Pinpoint the cell where the given text exists, returning its [X, Y] midpoint coordinate. 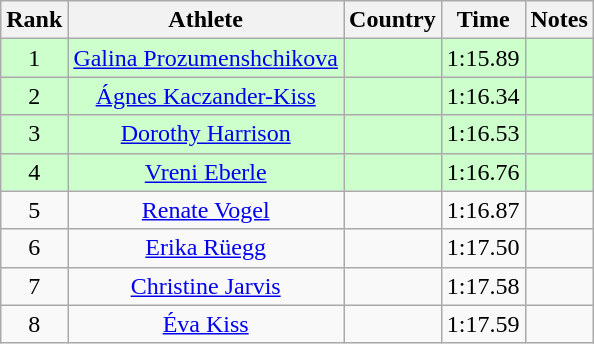
2 [34, 96]
1:15.89 [483, 58]
6 [34, 248]
Renate Vogel [206, 210]
Country [393, 20]
Galina Prozumenshchikova [206, 58]
Erika Rüegg [206, 248]
1:17.50 [483, 248]
1 [34, 58]
7 [34, 286]
3 [34, 134]
Rank [34, 20]
Notes [559, 20]
1:17.58 [483, 286]
8 [34, 324]
Dorothy Harrison [206, 134]
Ágnes Kaczander-Kiss [206, 96]
1:16.87 [483, 210]
Athlete [206, 20]
5 [34, 210]
Vreni Eberle [206, 172]
Christine Jarvis [206, 286]
Éva Kiss [206, 324]
4 [34, 172]
Time [483, 20]
1:16.76 [483, 172]
1:17.59 [483, 324]
1:16.34 [483, 96]
1:16.53 [483, 134]
